Detect which cell encompasses the target text, then output its (x, y) center coordinate. 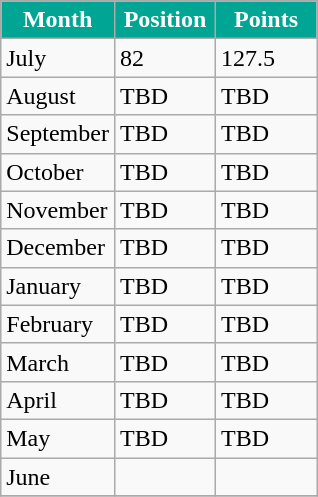
December (58, 248)
November (58, 210)
Month (58, 20)
April (58, 400)
August (58, 96)
Position (164, 20)
July (58, 58)
February (58, 324)
82 (164, 58)
September (58, 134)
January (58, 286)
October (58, 172)
May (58, 438)
127.5 (266, 58)
Points (266, 20)
June (58, 477)
March (58, 362)
